Identify which cell holds the provided text, then report its [x, y] central coordinate. 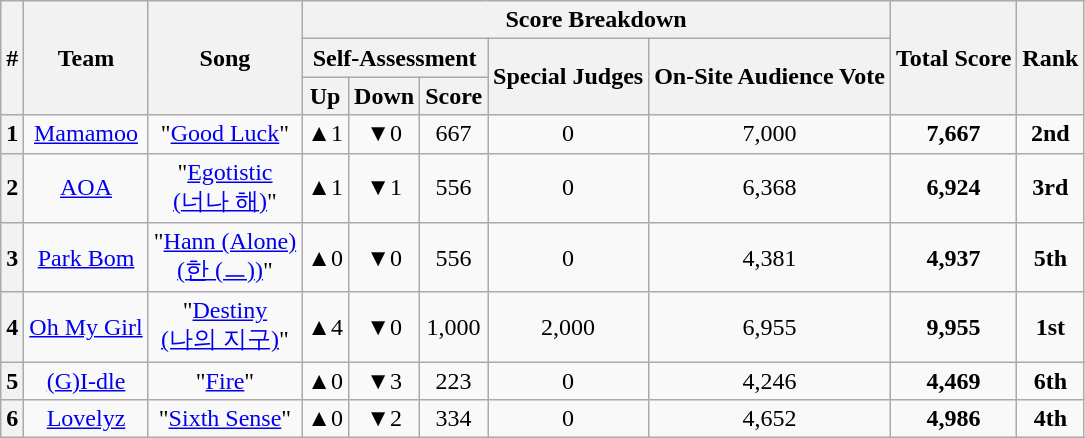
▼2 [384, 419]
1,000 [454, 327]
6th [1050, 381]
7,667 [953, 134]
3rd [1050, 188]
AOA [86, 188]
4th [1050, 419]
4,381 [770, 258]
334 [454, 419]
On-Site Audience Vote [770, 77]
6,368 [770, 188]
3 [12, 258]
Special Judges [568, 77]
223 [454, 381]
4,937 [953, 258]
Down [384, 96]
Self-Assessment [395, 58]
Score [454, 96]
2,000 [568, 327]
6,924 [953, 188]
9,955 [953, 327]
2nd [1050, 134]
"Destiny(나의 지구)" [224, 327]
4 [12, 327]
5th [1050, 258]
Song [224, 58]
Mamamoo [86, 134]
Score Breakdown [596, 20]
4,986 [953, 419]
6,955 [770, 327]
5 [12, 381]
Lovelyz [86, 419]
Oh My Girl [86, 327]
4,246 [770, 381]
"Sixth Sense" [224, 419]
Park Bom [86, 258]
2 [12, 188]
Rank [1050, 58]
Total Score [953, 58]
"Good Luck" [224, 134]
▲4 [326, 327]
# [12, 58]
4,469 [953, 381]
7,000 [770, 134]
4,652 [770, 419]
(G)I-dle [86, 381]
"Egotistic(너나 해)" [224, 188]
"Fire" [224, 381]
Team [86, 58]
6 [12, 419]
▼1 [384, 188]
1 [12, 134]
667 [454, 134]
1st [1050, 327]
▼3 [384, 381]
"Hann (Alone)(한 (ㅡ))" [224, 258]
Up [326, 96]
